Return the (x, y) coordinate for the center point of the cell that contains the specified text.  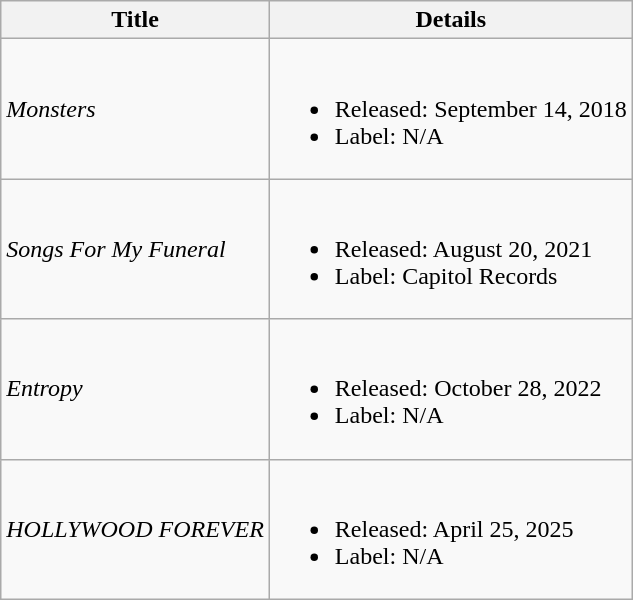
Songs For My Funeral (136, 249)
Released: April 25, 2025Label: N/A (450, 529)
HOLLYWOOD FOREVER (136, 529)
Entropy (136, 389)
Released: August 20, 2021Label: Capitol Records (450, 249)
Released: September 14, 2018Label: N/A (450, 109)
Monsters (136, 109)
Title (136, 20)
Released: October 28, 2022Label: N/A (450, 389)
Details (450, 20)
